From the cell containing the given text, extract its center point as [X, Y] coordinate. 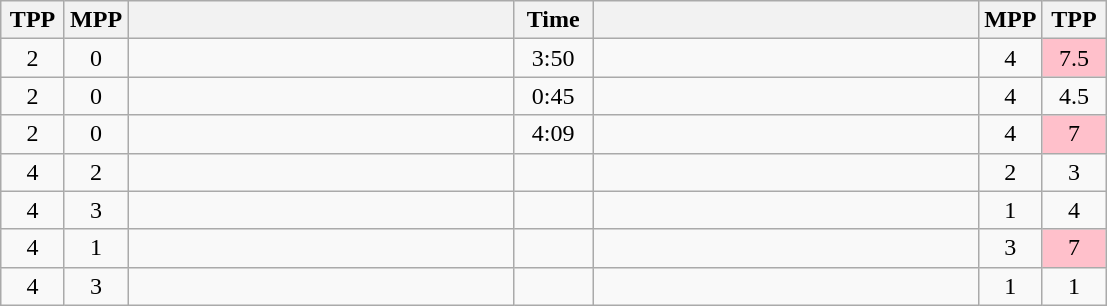
7.5 [1074, 58]
4:09 [554, 134]
4.5 [1074, 96]
0:45 [554, 96]
Time [554, 20]
3:50 [554, 58]
